From the cell containing the given text, extract its center point as [x, y] coordinate. 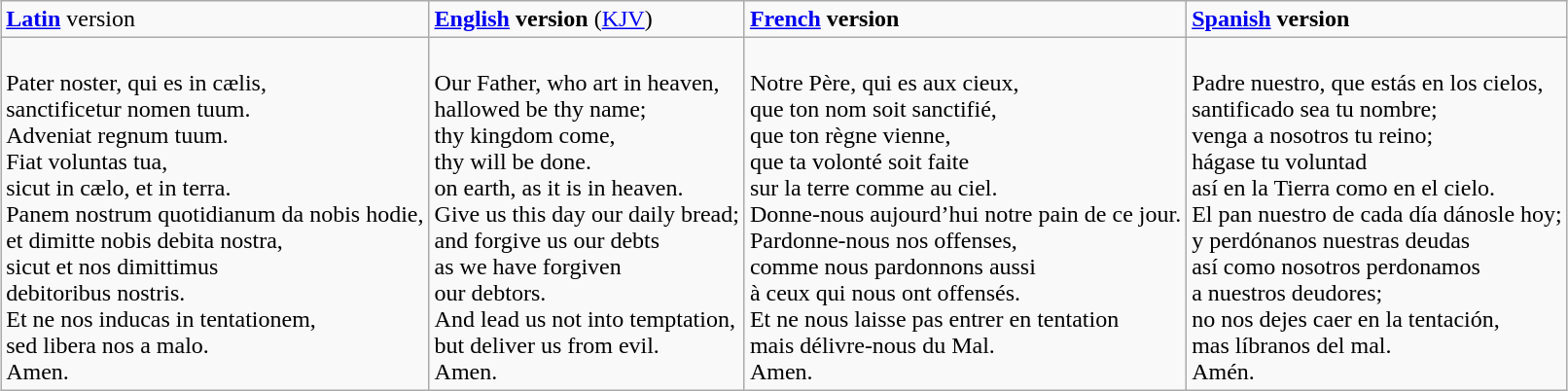
Spanish version [1377, 19]
French version [965, 19]
Latin version [215, 19]
English version (KJV) [587, 19]
